Identify which cell holds the provided text, then report its (X, Y) central coordinate. 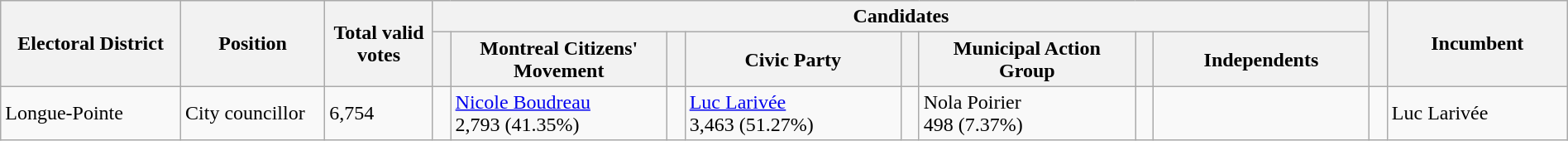
Montreal Citizens' Movement (559, 60)
Candidates (901, 17)
6,754 (379, 113)
Civic Party (792, 60)
Nola Poirier498 (7.37%) (1027, 113)
Electoral District (91, 43)
Total valid votes (379, 43)
Position (253, 43)
Nicole Boudreau2,793 (41.35%) (559, 113)
Municipal Action Group (1027, 60)
Luc Larivée3,463 (51.27%) (792, 113)
Independents (1260, 60)
Luc Larivée (1477, 113)
City councillor (253, 113)
Longue-Pointe (91, 113)
Incumbent (1477, 43)
